Pinpoint the cell where the given text exists, returning its [x, y] midpoint coordinate. 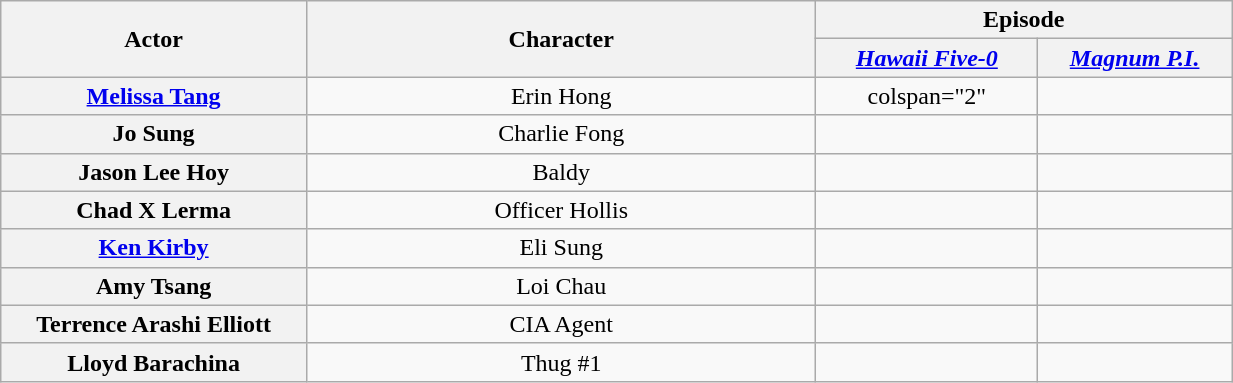
Ken Kirby [154, 248]
Jo Sung [154, 134]
Chad X Lerma [154, 210]
Eli Sung [561, 248]
Magnum P.I. [1135, 58]
Character [561, 39]
Lloyd Barachina [154, 362]
Jason Lee Hoy [154, 172]
CIA Agent [561, 324]
Erin Hong [561, 96]
Baldy [561, 172]
Thug #1 [561, 362]
Actor [154, 39]
Loi Chau [561, 286]
Charlie Fong [561, 134]
Hawaii Five-0 [927, 58]
Melissa Tang [154, 96]
Amy Tsang [154, 286]
Officer Hollis [561, 210]
Episode [1024, 20]
colspan="2" [927, 96]
Terrence Arashi Elliott [154, 324]
